Find where the given text appears and provide that cell's center as [x, y] coordinate. 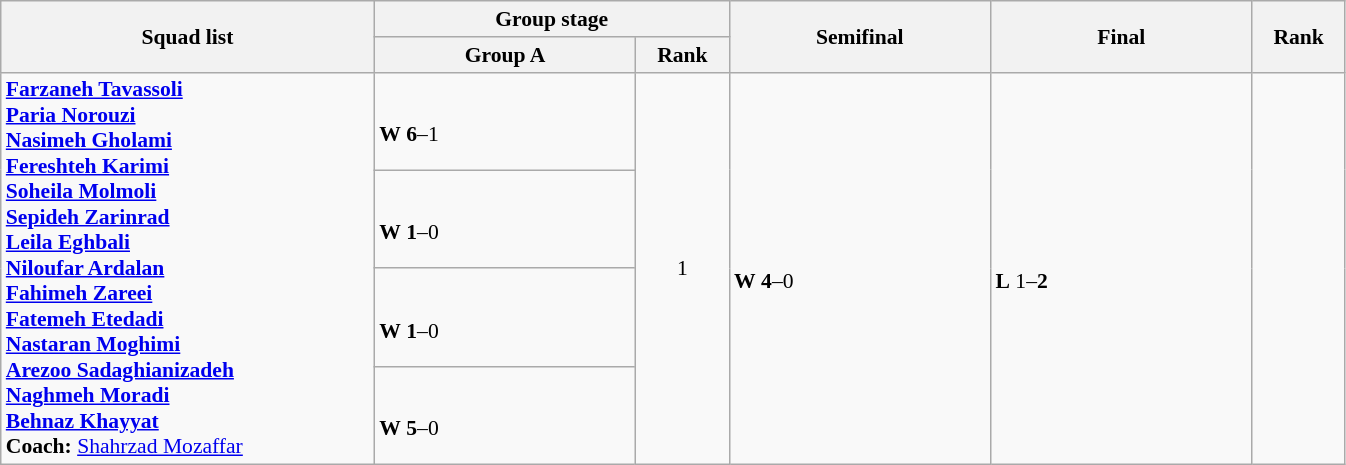
W 6–1 [504, 121]
Group stage [552, 19]
Squad list [188, 36]
W 5–0 [504, 416]
Semifinal [860, 36]
W 4–0 [860, 268]
Final [1120, 36]
L 1–2 [1120, 268]
Group A [504, 55]
1 [682, 268]
